Locate the cell with the specified text and output its (x, y) center coordinate. 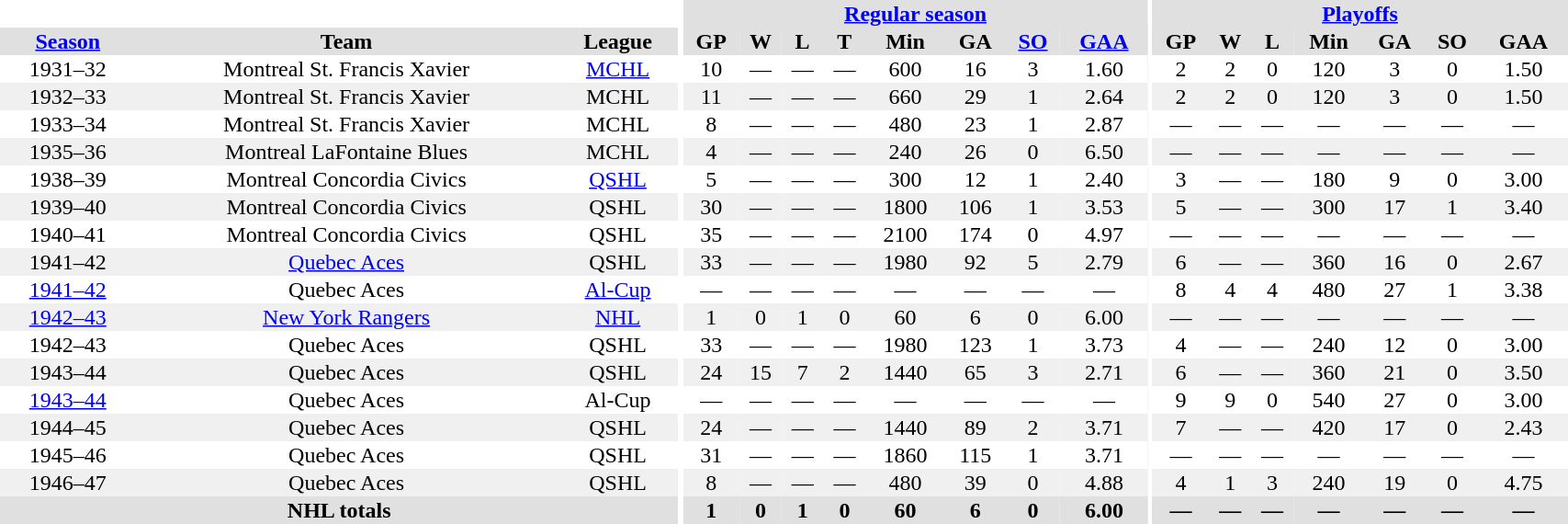
6.50 (1104, 152)
39 (976, 483)
92 (976, 262)
4.88 (1104, 483)
10 (711, 69)
2.64 (1104, 97)
1935–36 (68, 152)
Team (345, 41)
19 (1394, 483)
35 (711, 234)
540 (1328, 400)
660 (905, 97)
League (618, 41)
NHL totals (339, 510)
89 (976, 427)
2.43 (1524, 427)
Playoffs (1360, 14)
3.50 (1524, 372)
15 (761, 372)
2100 (905, 234)
Montreal LaFontaine Blues (345, 152)
1940–41 (68, 234)
2.87 (1104, 124)
1939–40 (68, 207)
3.38 (1524, 290)
1933–34 (68, 124)
1860 (905, 455)
NHL (618, 317)
Regular season (915, 14)
4.75 (1524, 483)
21 (1394, 372)
30 (711, 207)
106 (976, 207)
1800 (905, 207)
New York Rangers (345, 317)
31 (711, 455)
2.67 (1524, 262)
2.40 (1104, 179)
2.71 (1104, 372)
1946–47 (68, 483)
26 (976, 152)
2.79 (1104, 262)
1932–33 (68, 97)
1.60 (1104, 69)
174 (976, 234)
1945–46 (68, 455)
65 (976, 372)
23 (976, 124)
123 (976, 345)
180 (1328, 179)
3.53 (1104, 207)
Season (68, 41)
4.97 (1104, 234)
T (845, 41)
420 (1328, 427)
600 (905, 69)
3.40 (1524, 207)
115 (976, 455)
1931–32 (68, 69)
29 (976, 97)
11 (711, 97)
1944–45 (68, 427)
3.73 (1104, 345)
1938–39 (68, 179)
